Detect which cell encompasses the target text, then output its (X, Y) center coordinate. 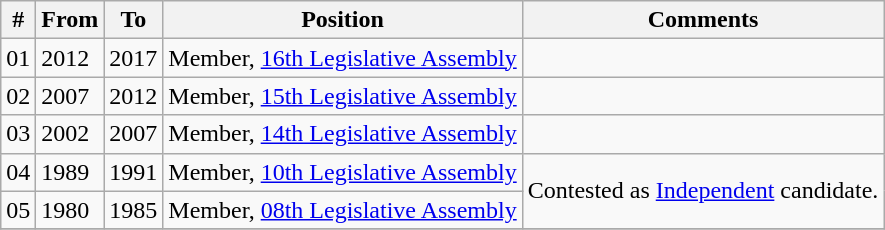
02 (18, 96)
2002 (70, 134)
Member, 08th Legislative Assembly (342, 210)
04 (18, 172)
Member, 10th Legislative Assembly (342, 172)
1989 (70, 172)
To (134, 20)
Comments (703, 20)
1991 (134, 172)
01 (18, 58)
2017 (134, 58)
Position (342, 20)
1980 (70, 210)
From (70, 20)
Member, 14th Legislative Assembly (342, 134)
05 (18, 210)
Member, 16th Legislative Assembly (342, 58)
# (18, 20)
Member, 15th Legislative Assembly (342, 96)
1985 (134, 210)
03 (18, 134)
Contested as Independent candidate. (703, 191)
